From the cell containing the given text, extract its center point as [x, y] coordinate. 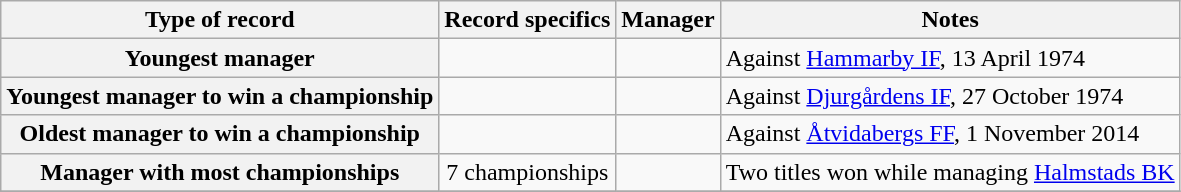
Against Djurgårdens IF, 27 October 1974 [950, 96]
Manager [668, 20]
7 championships [528, 172]
Oldest manager to win a championship [220, 134]
Youngest manager [220, 58]
Against Åtvidabergs FF, 1 November 2014 [950, 134]
Manager with most championships [220, 172]
Against Hammarby IF, 13 April 1974 [950, 58]
Record specifics [528, 20]
Type of record [220, 20]
Youngest manager to win a championship [220, 96]
Notes [950, 20]
Two titles won while managing Halmstads BK [950, 172]
